Return the [x, y] coordinate for the center point of the cell that contains the specified text.  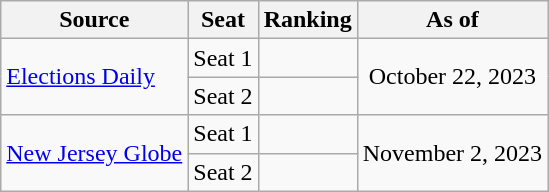
October 22, 2023 [452, 77]
Source [94, 20]
Ranking [308, 20]
Seat [223, 20]
November 2, 2023 [452, 153]
As of [452, 20]
New Jersey Globe [94, 153]
Elections Daily [94, 77]
